Extract the (x, y) coordinate from the center of the cell holding the provided text.  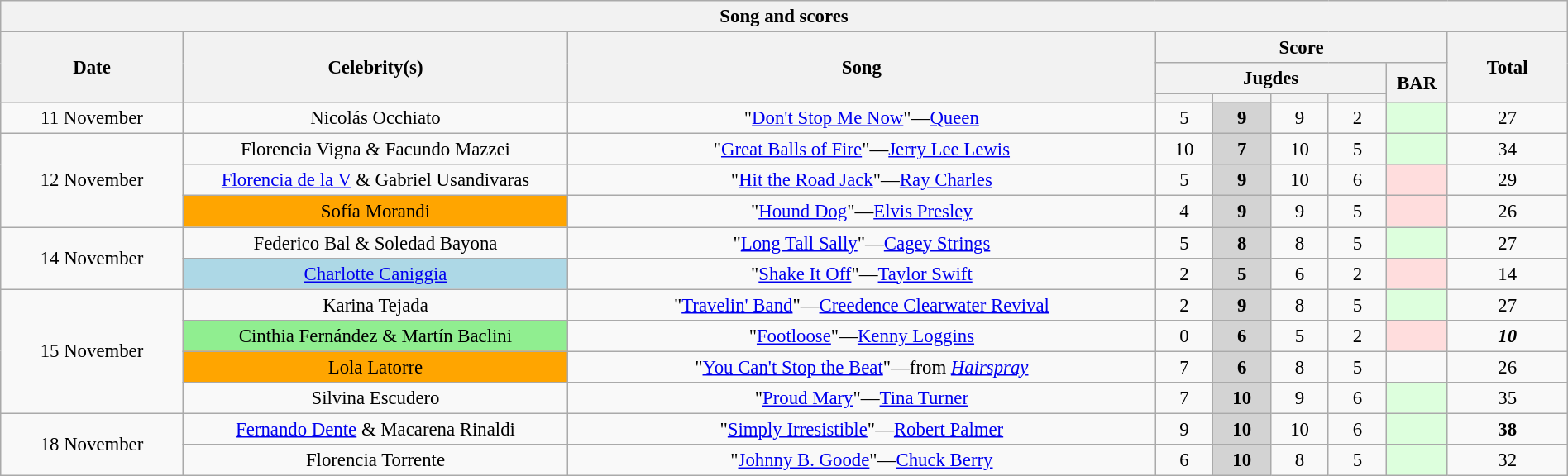
Score (1302, 48)
"Footloose"—Kenny Loggins (862, 336)
"Great Balls of Fire"—Jerry Lee Lewis (862, 150)
Total (1507, 68)
Nicolás Occhiato (375, 118)
34 (1507, 150)
Fernando Dente & Macarena Rinaldi (375, 429)
15 November (93, 351)
Lola Latorre (375, 367)
18 November (93, 445)
Celebrity(s) (375, 68)
35 (1507, 398)
0 (1184, 336)
Federico Bal & Soledad Bayona (375, 243)
Silvina Escudero (375, 398)
"Shake It Off"—Taylor Swift (862, 274)
"Simply Irresistible"—Robert Palmer (862, 429)
32 (1507, 460)
4 (1184, 212)
14 November (93, 258)
BAR (1417, 83)
"You Can't Stop the Beat"—from Hairspray (862, 367)
Song (862, 68)
Jugdes (1270, 79)
Florencia Vigna & Facundo Mazzei (375, 150)
Sofía Morandi (375, 212)
Song and scores (784, 17)
Karina Tejada (375, 305)
29 (1507, 181)
Cinthia Fernández & Martín Baclini (375, 336)
12 November (93, 180)
"Don't Stop Me Now"—Queen (862, 118)
"Hound Dog"—Elvis Presley (862, 212)
"Johnny B. Goode"—Chuck Berry (862, 460)
"Travelin' Band"—Creedence Clearwater Revival (862, 305)
Florencia Torrente (375, 460)
38 (1507, 429)
Florencia de la V & Gabriel Usandivaras (375, 181)
Date (93, 68)
"Hit the Road Jack"—Ray Charles (862, 181)
"Long Tall Sally"—Cagey Strings (862, 243)
14 (1507, 274)
Charlotte Caniggia (375, 274)
11 November (93, 118)
"Proud Mary"—Tina Turner (862, 398)
